For the text-containing cell, return its midpoint in (X, Y) coordinate format. 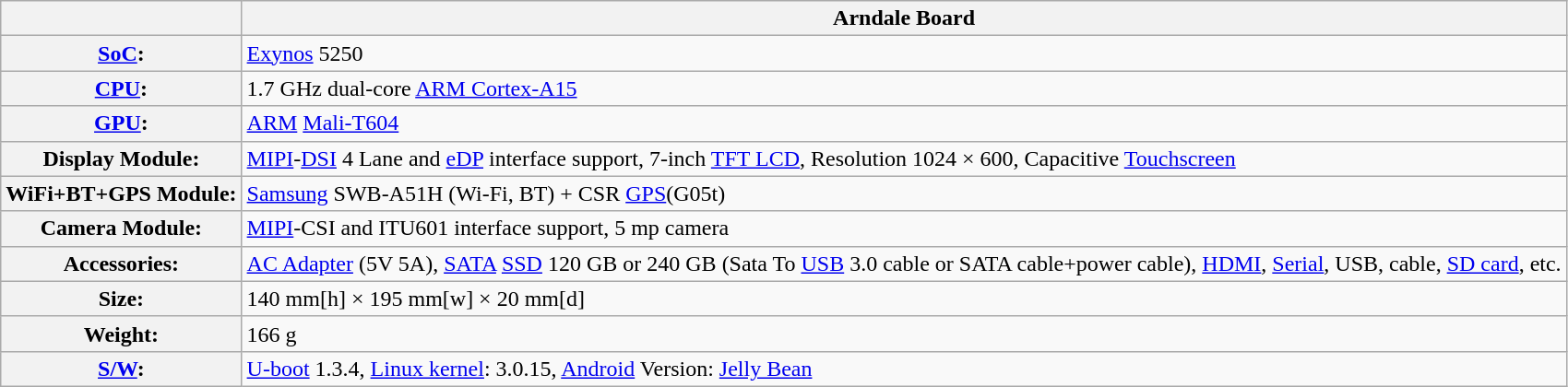
MIPI-DSI 4 Lane and eDP interface support, 7-inch TFT LCD, Resolution 1024 × 600, Capacitive Touchscreen (904, 158)
Weight: (122, 334)
CPU: (122, 88)
SoC: (122, 53)
1.7 GHz dual-core ARM Cortex-A15 (904, 88)
Camera Module: (122, 229)
166 g (904, 334)
Exynos 5250 (904, 53)
Arndale Board (904, 18)
MIPI-CSI and ITU601 interface support, 5 mp camera (904, 229)
U-boot 1.3.4, Linux kernel: 3.0.15, Android Version: Jelly Bean (904, 369)
Samsung SWB-A51H (Wi-Fi, BT) + CSR GPS(G05t) (904, 193)
AC Adapter (5V 5A), SATA SSD 120 GB or 240 GB (Sata To USB 3.0 cable or SATA cable+power cable), HDMI, Serial, USB, cable, SD card, etc. (904, 264)
WiFi+BT+GPS Module: (122, 193)
S/W: (122, 369)
GPU: (122, 123)
ARM Mali-T604 (904, 123)
140 mm[h] × 195 mm[w] × 20 mm[d] (904, 299)
Accessories: (122, 264)
Size: (122, 299)
Display Module: (122, 158)
